Determine the (x, y) coordinate at the center of the cell enclosing the given text.  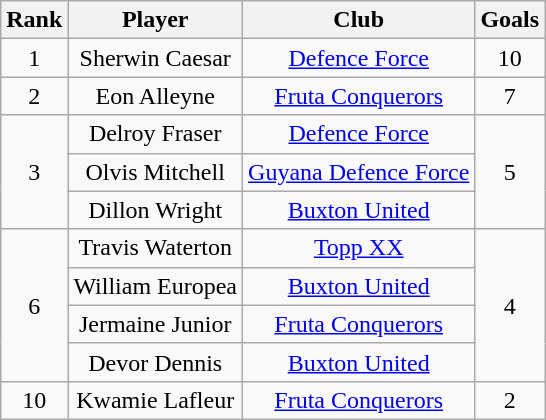
7 (510, 96)
Devor Dennis (156, 362)
Delroy Fraser (156, 134)
1 (34, 58)
Rank (34, 20)
4 (510, 305)
Eon Alleyne (156, 96)
Olvis Mitchell (156, 172)
Topp XX (359, 248)
Club (359, 20)
William Europea (156, 286)
Kwamie Lafleur (156, 400)
5 (510, 172)
3 (34, 172)
6 (34, 305)
Player (156, 20)
Jermaine Junior (156, 324)
Travis Waterton (156, 248)
Guyana Defence Force (359, 172)
Dillon Wright (156, 210)
Goals (510, 20)
Sherwin Caesar (156, 58)
